Return the [X, Y] coordinate for the center point of the cell that contains the specified text.  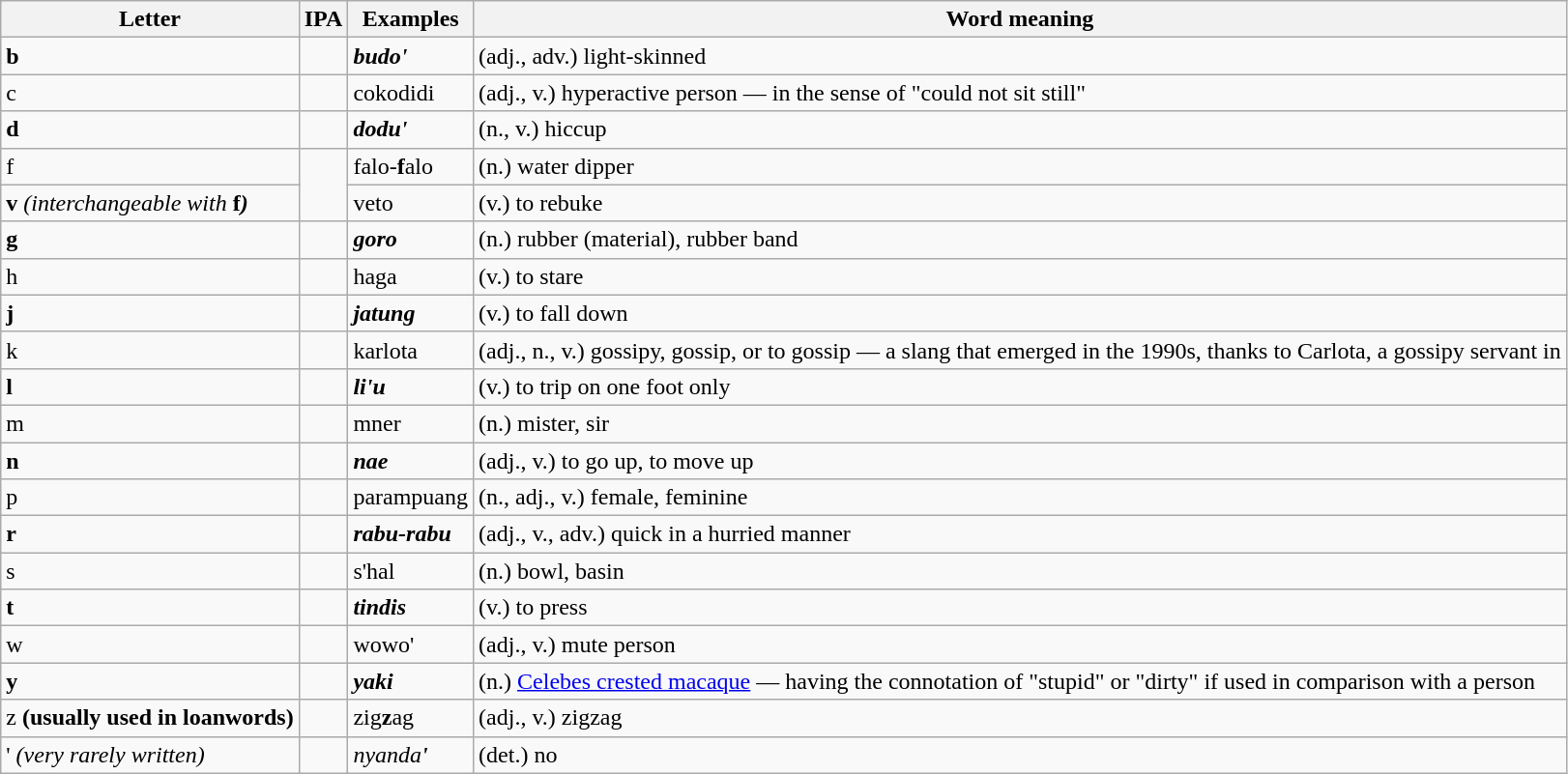
haga [411, 276]
dodu' [411, 129]
budo' [411, 56]
(adj., v.) hyperactive person — in the sense of "could not sit still" [1021, 93]
j [150, 313]
jatung [411, 313]
g [150, 240]
d [150, 129]
(det.) no [1021, 755]
(v.) to stare [1021, 276]
(adj., adv.) light-skinned [1021, 56]
(n., v.) hiccup [1021, 129]
karlota [411, 350]
parampuang [411, 498]
rabu-rabu [411, 534]
goro [411, 240]
v (interchangeable with f) [150, 203]
h [150, 276]
(adj., n., v.) gossipy, gossip, or to gossip — a slang that emerged in the 1990s, thanks to Carlota, a gossipy servant in [1021, 350]
Word meaning [1021, 19]
t [150, 608]
s'hal [411, 571]
cokodidi [411, 93]
f [150, 166]
(n., adj., v.) female, feminine [1021, 498]
z (usually used in loanwords) [150, 718]
n [150, 461]
k [150, 350]
(n.) water dipper [1021, 166]
yaki [411, 681]
(n.) mister, sir [1021, 423]
(adj., v., adv.) quick in a hurried manner [1021, 534]
(n.) bowl, basin [1021, 571]
(v.) to rebuke [1021, 203]
l [150, 387]
b [150, 56]
y [150, 681]
(v.) to press [1021, 608]
mner [411, 423]
p [150, 498]
(v.) to trip on one foot only [1021, 387]
r [150, 534]
(v.) to fall down [1021, 313]
veto [411, 203]
Letter [150, 19]
(n.) rubber (material), rubber band [1021, 240]
m [150, 423]
li'u [411, 387]
(n.) Celebes crested macaque — having the connotation of "stupid" or "dirty" if used in comparison with a person [1021, 681]
Examples [411, 19]
nae [411, 461]
c [150, 93]
zigzag [411, 718]
(adj., v.) to go up, to move up [1021, 461]
falo-falo [411, 166]
(adj., v.) zigzag [1021, 718]
s [150, 571]
tindis [411, 608]
w [150, 645]
(adj., v.) mute person [1021, 645]
' (very rarely written) [150, 755]
IPA [323, 19]
wowo' [411, 645]
nyanda' [411, 755]
